Output the (X, Y) coordinate of the center of the cell containing the given text.  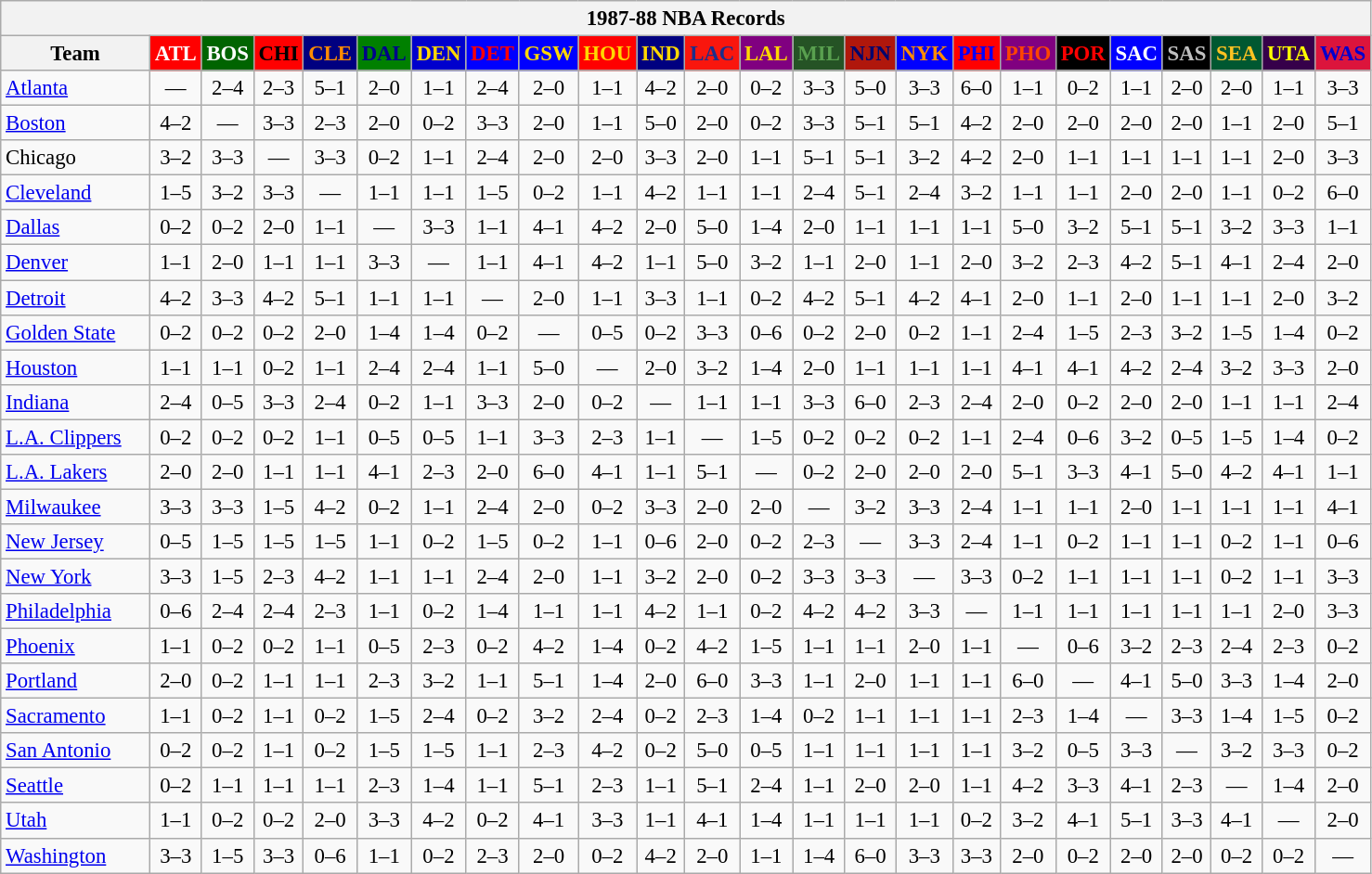
1987-88 NBA Records (686, 19)
PHI (977, 54)
Golden State (76, 332)
LAL (767, 54)
UTA (1288, 54)
MIL (819, 54)
SEA (1236, 54)
Indiana (76, 402)
PHO (1028, 54)
Dallas (76, 227)
IND (661, 54)
New York (76, 576)
DET (492, 54)
Chicago (76, 158)
Seattle (76, 786)
Detroit (76, 298)
Utah (76, 821)
HOU (607, 54)
GSW (549, 54)
ATL (175, 54)
NYK (925, 54)
Phoenix (76, 647)
L.A. Clippers (76, 437)
CHI (278, 54)
DAL (384, 54)
POR (1082, 54)
Portland (76, 681)
Atlanta (76, 88)
Cleveland (76, 193)
Milwaukee (76, 507)
Philadelphia (76, 611)
Boston (76, 123)
Team (76, 54)
LAC (713, 54)
NJN (871, 54)
Denver (76, 263)
WAS (1343, 54)
L.A. Lakers (76, 472)
Washington (76, 855)
CLE (330, 54)
SAS (1186, 54)
Sacramento (76, 716)
Houston (76, 367)
San Antonio (76, 751)
DEN (438, 54)
SAC (1136, 54)
BOS (227, 54)
New Jersey (76, 542)
